Extract the [x, y] coordinate from the center of the cell holding the provided text.  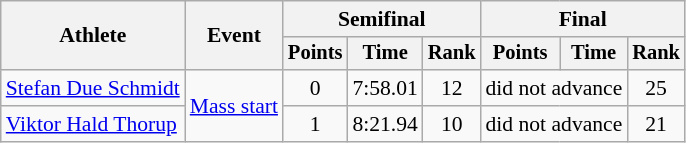
1 [315, 124]
7:58.01 [384, 88]
8:21.94 [384, 124]
Final [582, 19]
Semifinal [382, 19]
25 [656, 88]
Event [234, 36]
21 [656, 124]
12 [452, 88]
10 [452, 124]
Athlete [93, 36]
Mass start [234, 106]
Viktor Hald Thorup [93, 124]
0 [315, 88]
Stefan Due Schmidt [93, 88]
